Pinpoint the cell where the given text exists, returning its (x, y) midpoint coordinate. 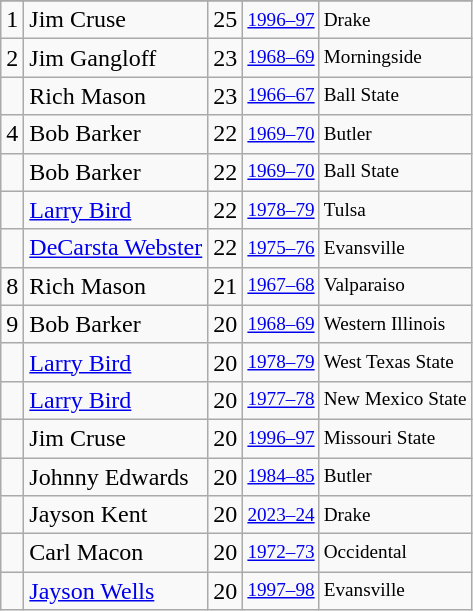
1997–98 (281, 591)
2 (12, 58)
9 (12, 324)
Western Illinois (395, 324)
Missouri State (395, 438)
1984–85 (281, 477)
Valparaiso (395, 286)
1967–68 (281, 286)
West Texas State (395, 362)
25 (226, 20)
1977–78 (281, 400)
1975–76 (281, 248)
8 (12, 286)
2023–24 (281, 515)
New Mexico State (395, 400)
1972–73 (281, 553)
21 (226, 286)
Morningside (395, 58)
Jim Gangloff (116, 58)
Tulsa (395, 210)
DeCarsta Webster (116, 248)
1966–67 (281, 96)
4 (12, 134)
1 (12, 20)
Jayson Wells (116, 591)
Johnny Edwards (116, 477)
Carl Macon (116, 553)
Occidental (395, 553)
Jayson Kent (116, 515)
